Provide the (x, y) coordinate of the cell's center where the given text is located.  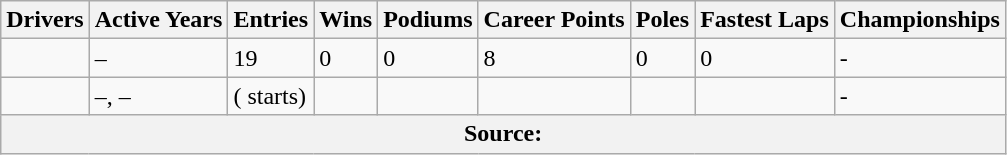
Active Years (158, 20)
–, – (158, 96)
Drivers (45, 20)
Entries (271, 20)
Poles (662, 20)
8 (554, 58)
Fastest Laps (765, 20)
Career Points (554, 20)
Wins (346, 20)
Podiums (428, 20)
Source: (504, 134)
Championships (920, 20)
( starts) (271, 96)
19 (271, 58)
– (158, 58)
